Search for the cell housing the specified text and yield its (x, y) center coordinate. 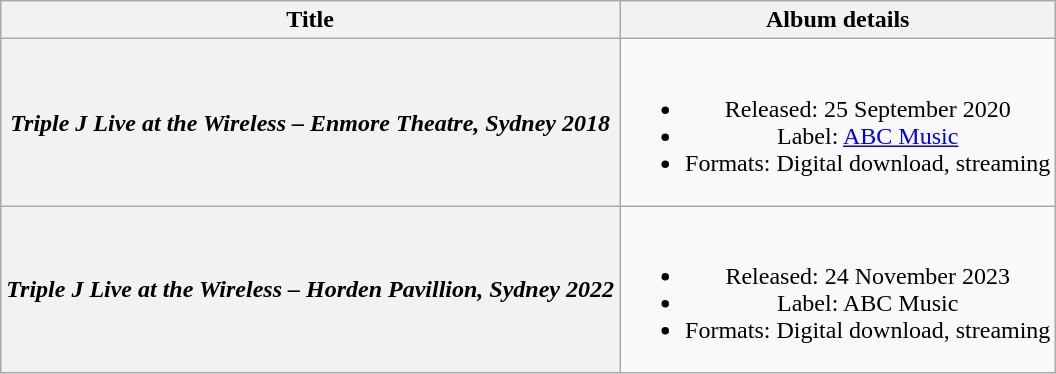
Released: 24 November 2023Label: ABC MusicFormats: Digital download, streaming (838, 290)
Triple J Live at the Wireless – Horden Pavillion, Sydney 2022 (310, 290)
Title (310, 20)
Released: 25 September 2020Label: ABC MusicFormats: Digital download, streaming (838, 122)
Album details (838, 20)
Triple J Live at the Wireless – Enmore Theatre, Sydney 2018 (310, 122)
